From the cell containing the given text, extract its center point as [X, Y] coordinate. 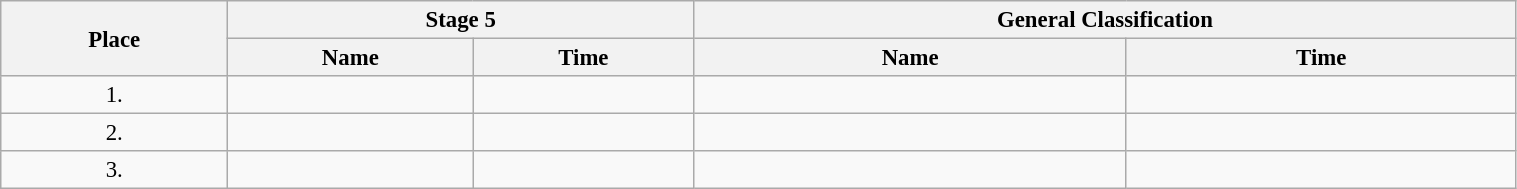
Place [114, 38]
General Classification [1105, 20]
Stage 5 [461, 20]
2. [114, 133]
3. [114, 170]
1. [114, 95]
